Provide the (x, y) coordinate of the cell's center where the given text is located.  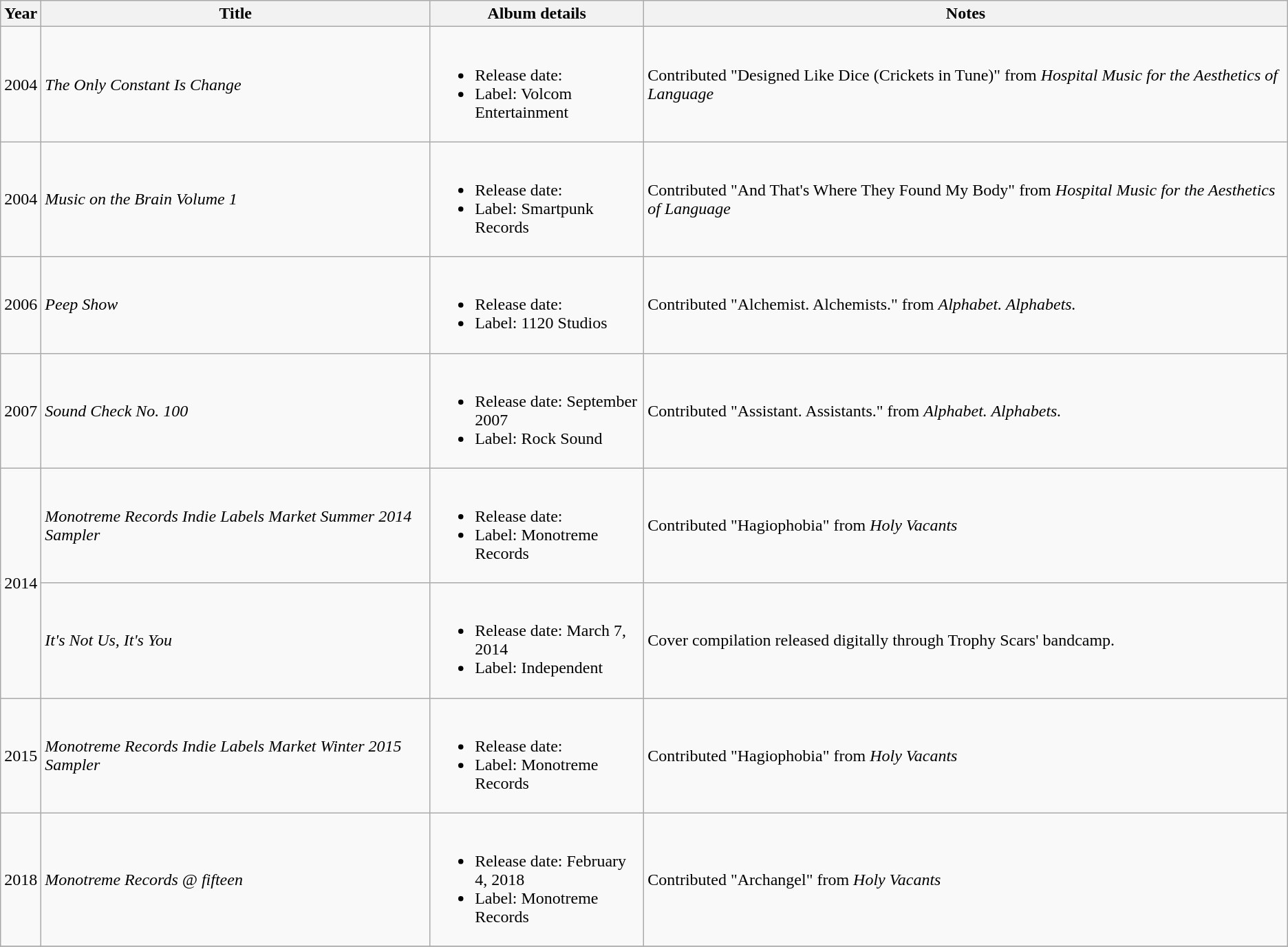
Release date:Label: 1120 Studios (537, 305)
Year (21, 14)
Release date: February 4, 2018Label: Monotreme Records (537, 880)
Sound Check No. 100 (235, 410)
Title (235, 14)
Monotreme Records @ fifteen (235, 880)
2007 (21, 410)
2014 (21, 583)
Music on the Brain Volume 1 (235, 200)
2018 (21, 880)
Monotreme Records Indie Labels Market Summer 2014 Sampler (235, 526)
Contributed "And That's Where They Found My Body" from Hospital Music for the Aesthetics of Language (966, 200)
Contributed "Alchemist. Alchemists." from Alphabet. Alphabets. (966, 305)
Monotreme Records Indie Labels Market Winter 2015 Sampler (235, 756)
Album details (537, 14)
Contributed "Assistant. Assistants." from Alphabet. Alphabets. (966, 410)
It's Not Us, It's You (235, 640)
2006 (21, 305)
Release date:Label: Smartpunk Records (537, 200)
Release date: September 2007Label: Rock Sound (537, 410)
Notes (966, 14)
Contributed "Designed Like Dice (Crickets in Tune)" from Hospital Music for the Aesthetics of Language (966, 84)
Cover compilation released digitally through Trophy Scars' bandcamp. (966, 640)
The Only Constant Is Change (235, 84)
2015 (21, 756)
Peep Show (235, 305)
Release date: March 7, 2014Label: Independent (537, 640)
Release date:Label: Volcom Entertainment (537, 84)
Contributed "Archangel" from Holy Vacants (966, 880)
